Locate the cell with the specified text and output its (X, Y) center coordinate. 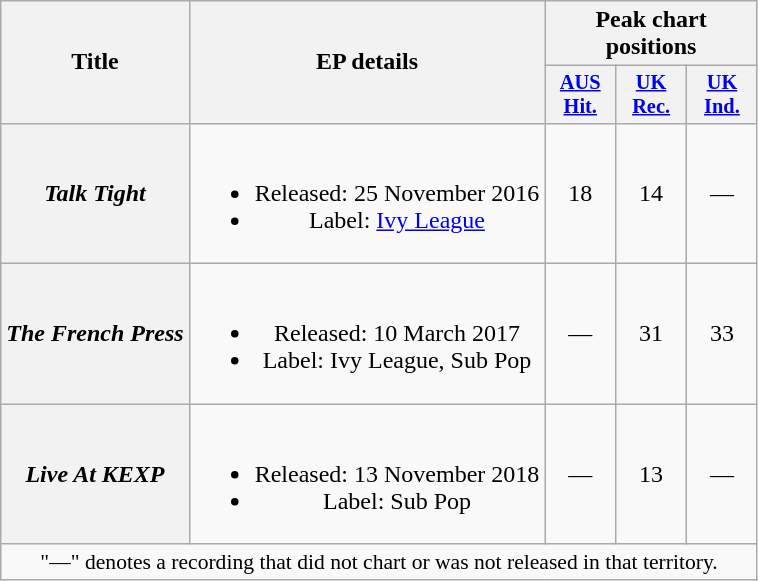
18 (580, 193)
31 (652, 334)
Released: 13 November 2018Label: Sub Pop (367, 474)
UKRec. (652, 95)
AUSHit. (580, 95)
33 (722, 334)
13 (652, 474)
Peak chart positions (652, 34)
"—" denotes a recording that did not chart or was not released in that territory. (380, 562)
Title (95, 62)
Live At KEXP (95, 474)
Talk Tight (95, 193)
The French Press (95, 334)
EP details (367, 62)
UKInd. (722, 95)
Released: 10 March 2017Label: Ivy League, Sub Pop (367, 334)
14 (652, 193)
Released: 25 November 2016Label: Ivy League (367, 193)
